Output the [x, y] coordinate of the center of the cell containing the given text.  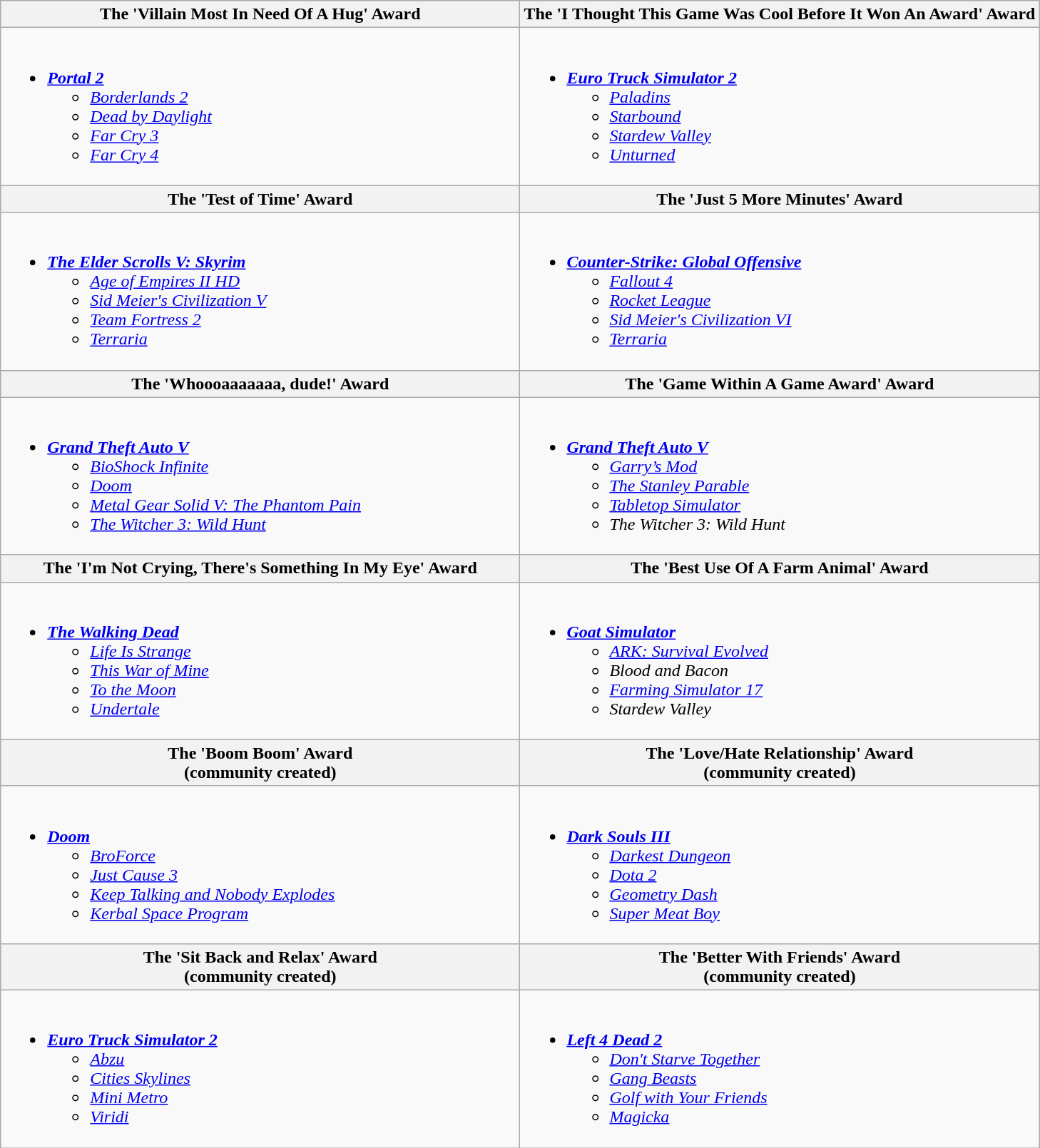
Left 4 Dead 2Don't Starve TogetherGang BeastsGolf with Your FriendsMagicka [780, 1068]
The 'Boom Boom' Award(community created) [260, 763]
Goat SimulatorARK: Survival EvolvedBlood and BaconFarming Simulator 17Stardew Valley [780, 660]
The 'Test of Time' Award [260, 199]
The 'Sit Back and Relax' Award(community created) [260, 967]
Grand Theft Auto VBioShock InfiniteDoomMetal Gear Solid V: The Phantom PainThe Witcher 3: Wild Hunt [260, 476]
Grand Theft Auto VGarry’s ModThe Stanley ParableTabletop SimulatorThe Witcher 3: Wild Hunt [780, 476]
Dark Souls IIIDarkest DungeonDota 2Geometry DashSuper Meat Boy [780, 864]
The Walking DeadLife Is StrangeThis War of MineTo the MoonUndertale [260, 660]
The 'Whoooaaaaaaa, dude!' Award [260, 384]
The 'Villain Most In Need Of A Hug' Award [260, 14]
The 'Love/Hate Relationship' Award(community created) [780, 763]
The 'I'm Not Crying, There's Something In My Eye' Award [260, 568]
The 'I Thought This Game Was Cool Before It Won An Award' Award [780, 14]
The Elder Scrolls V: SkyrimAge of Empires II HDSid Meier's Civilization VTeam Fortress 2Terraria [260, 291]
Euro Truck Simulator 2PaladinsStarboundStardew ValleyUnturned [780, 107]
The 'Just 5 More Minutes' Award [780, 199]
DoomBroForceJust Cause 3Keep Talking and Nobody ExplodesKerbal Space Program [260, 864]
The 'Better With Friends' Award(community created) [780, 967]
Counter-Strike: Global OffensiveFallout 4Rocket LeagueSid Meier's Civilization VITerraria [780, 291]
The 'Game Within A Game Award' Award [780, 384]
Euro Truck Simulator 2AbzuCities SkylinesMini MetroViridi [260, 1068]
The 'Best Use Of A Farm Animal' Award [780, 568]
Portal 2Borderlands 2Dead by DaylightFar Cry 3Far Cry 4 [260, 107]
